Extract the (x, y) coordinate from the center of the cell holding the provided text.  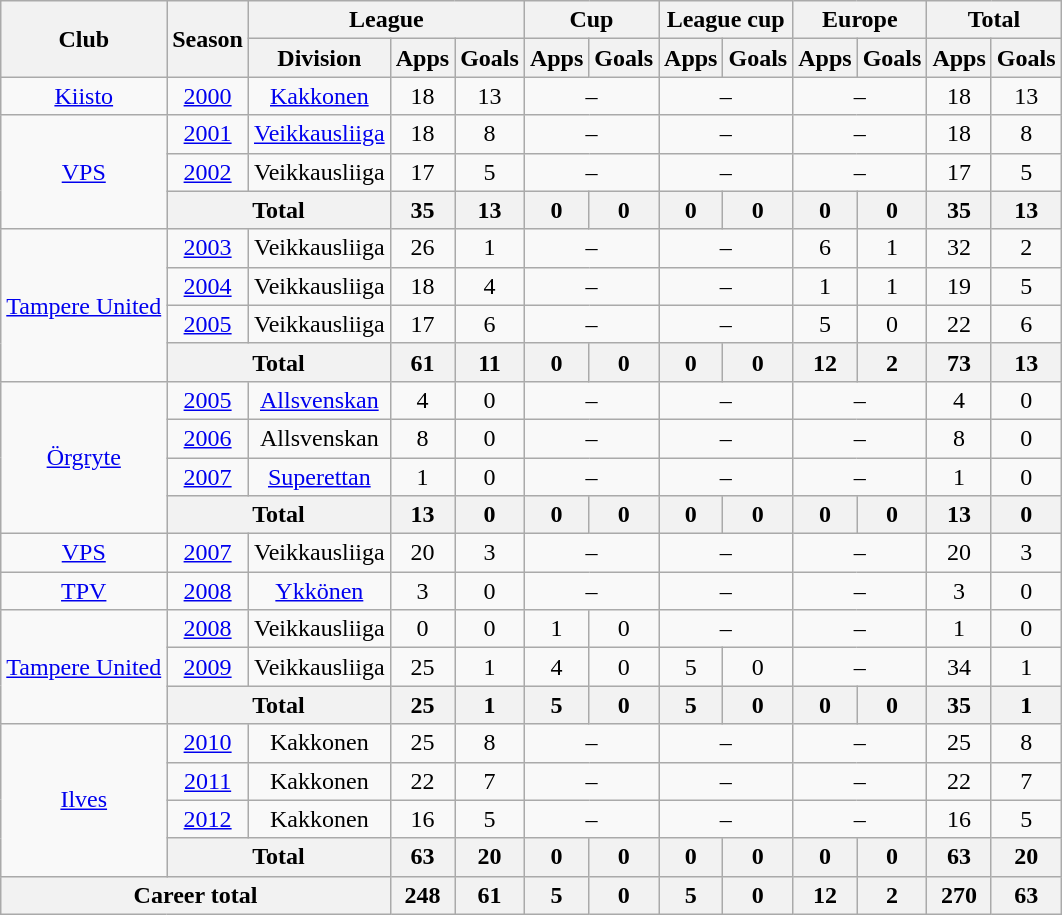
Season (208, 39)
Career total (196, 895)
73 (959, 362)
2012 (208, 819)
2009 (208, 667)
34 (959, 667)
Ykkönen (319, 591)
Superettan (319, 477)
League cup (726, 20)
270 (959, 895)
2001 (208, 134)
2010 (208, 743)
2000 (208, 96)
248 (422, 895)
19 (959, 286)
2002 (208, 172)
2011 (208, 781)
32 (959, 248)
TPV (84, 591)
League (386, 20)
11 (490, 362)
2003 (208, 248)
Club (84, 39)
Cup (591, 20)
26 (422, 248)
Ilves (84, 800)
Örgryte (84, 457)
Division (319, 58)
Europe (860, 20)
Kiisto (84, 96)
2004 (208, 286)
2006 (208, 438)
